Locate the cell with the specified text and output its (X, Y) center coordinate. 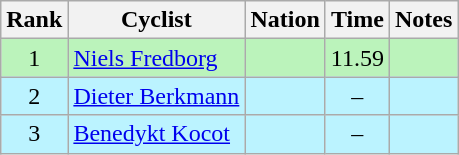
Benedykt Kocot (156, 134)
Time (357, 20)
Cyclist (156, 20)
11.59 (357, 58)
2 (34, 96)
Rank (34, 20)
Nation (285, 20)
1 (34, 58)
Notes (423, 20)
Dieter Berkmann (156, 96)
Niels Fredborg (156, 58)
3 (34, 134)
